Locate the cell with the specified text and output its [x, y] center coordinate. 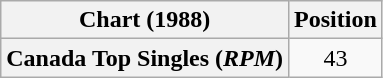
Canada Top Singles (RPM) [145, 58]
Position [336, 20]
Chart (1988) [145, 20]
43 [336, 58]
